Return the (x, y) coordinate for the center point of the cell that contains the specified text.  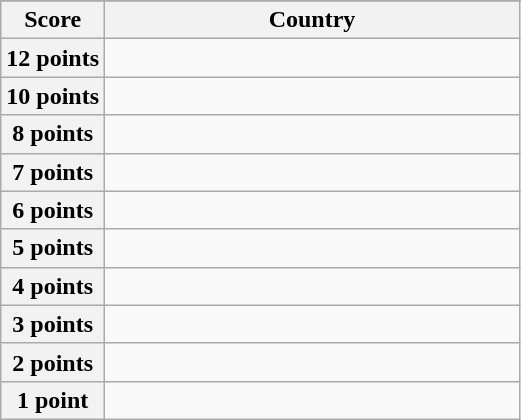
1 point (53, 400)
7 points (53, 172)
3 points (53, 324)
2 points (53, 362)
Score (53, 20)
4 points (53, 286)
5 points (53, 248)
Country (312, 20)
12 points (53, 58)
6 points (53, 210)
8 points (53, 134)
10 points (53, 96)
